Identify which cell holds the provided text, then report its (x, y) central coordinate. 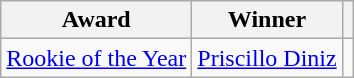
Rookie of the Year (96, 58)
Priscillo Diniz (267, 58)
Award (96, 20)
Winner (267, 20)
